Locate the cell with the specified text and output its [x, y] center coordinate. 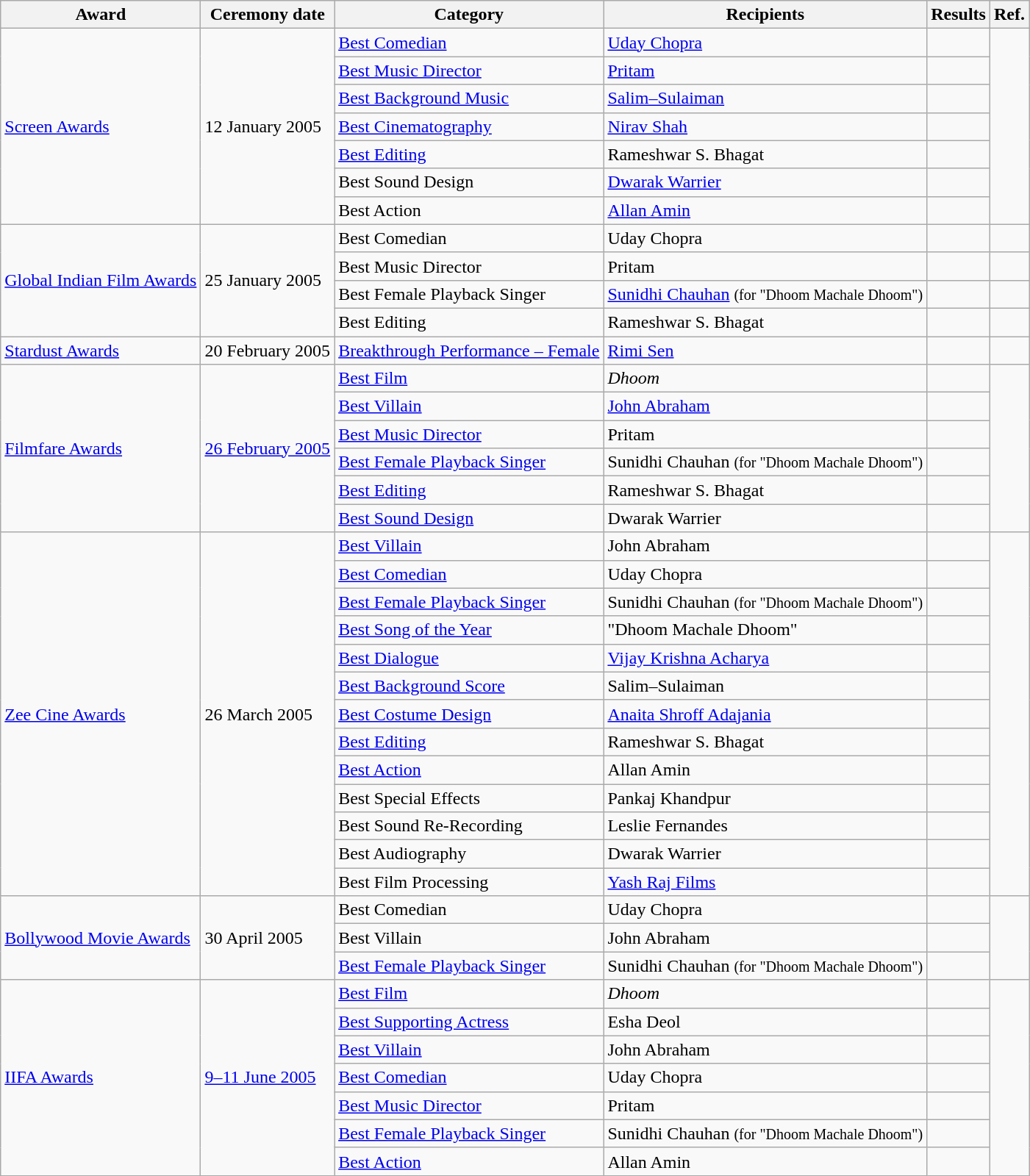
Zee Cine Awards [101, 714]
20 February 2005 [268, 351]
Best Background Music [469, 98]
Vijay Krishna Acharya [765, 658]
Screen Awards [101, 126]
Best Sound Re-Recording [469, 826]
Bollywood Movie Awards [101, 938]
Pankaj Khandpur [765, 797]
Best Dialogue [469, 658]
25 January 2005 [268, 280]
Leslie Fernandes [765, 826]
Nirav Shah [765, 126]
Ceremony date [268, 15]
Best Song of the Year [469, 630]
Anaita Shroff Adajania [765, 714]
Best Special Effects [469, 797]
26 February 2005 [268, 448]
Best Supporting Actress [469, 1022]
Best Audiography [469, 854]
Recipients [765, 15]
Results [959, 15]
Best Film Processing [469, 882]
12 January 2005 [268, 126]
Category [469, 15]
Global Indian Film Awards [101, 280]
Best Cinematography [469, 126]
Yash Raj Films [765, 882]
30 April 2005 [268, 938]
"Dhoom Machale Dhoom" [765, 630]
Best Costume Design [469, 714]
Filmfare Awards [101, 448]
Breakthrough Performance – Female [469, 351]
Best Background Score [469, 686]
Stardust Awards [101, 351]
Esha Deol [765, 1022]
IIFA Awards [101, 1078]
26 March 2005 [268, 714]
Ref. [1009, 15]
Rimi Sen [765, 351]
Award [101, 15]
9–11 June 2005 [268, 1078]
